Extract the (x, y) coordinate from the center of the cell holding the provided text.  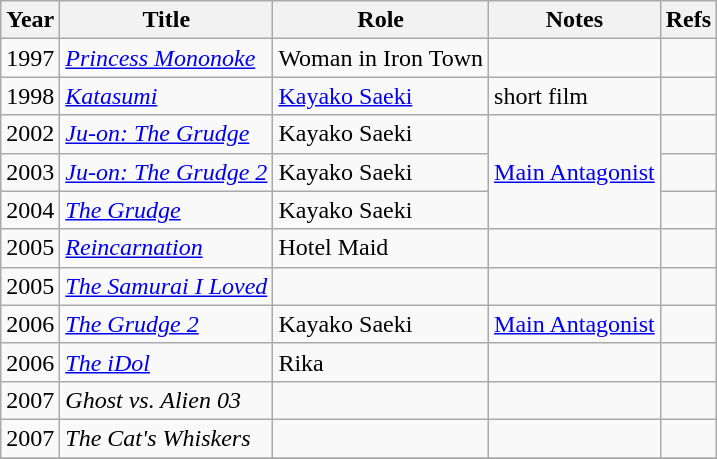
Woman in Iron Town (381, 58)
1998 (30, 96)
The iDol (166, 362)
Notes (575, 20)
Reincarnation (166, 248)
2003 (30, 172)
Hotel Maid (381, 248)
Ju-on: The Grudge 2 (166, 172)
The Grudge (166, 210)
Princess Mononoke (166, 58)
2004 (30, 210)
Refs (688, 20)
Rika (381, 362)
1997 (30, 58)
short film (575, 96)
The Cat's Whiskers (166, 438)
Role (381, 20)
Ghost vs. Alien 03 (166, 400)
Katasumi (166, 96)
The Samurai I Loved (166, 286)
The Grudge 2 (166, 324)
Title (166, 20)
Ju-on: The Grudge (166, 134)
2002 (30, 134)
Year (30, 20)
